Locate the cell with the specified text and output its [x, y] center coordinate. 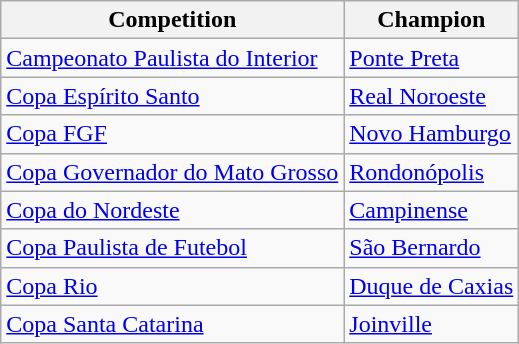
Copa do Nordeste [172, 210]
Copa Governador do Mato Grosso [172, 172]
Campeonato Paulista do Interior [172, 58]
Copa Rio [172, 286]
São Bernardo [432, 248]
Copa Santa Catarina [172, 324]
Novo Hamburgo [432, 134]
Champion [432, 20]
Campinense [432, 210]
Copa Espírito Santo [172, 96]
Joinville [432, 324]
Copa FGF [172, 134]
Copa Paulista de Futebol [172, 248]
Duque de Caxias [432, 286]
Rondonópolis [432, 172]
Real Noroeste [432, 96]
Competition [172, 20]
Ponte Preta [432, 58]
